Return the [X, Y] coordinate for the center point of the cell that contains the specified text.  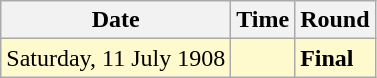
Time [263, 20]
Saturday, 11 July 1908 [116, 58]
Round [335, 20]
Final [335, 58]
Date [116, 20]
